Extract the [X, Y] coordinate from the center of the cell holding the provided text.  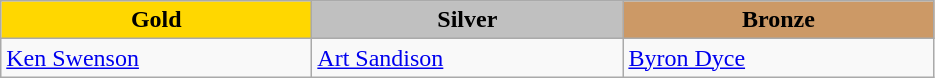
Byron Dyce [778, 58]
Ken Swenson [156, 58]
Silver [468, 20]
Art Sandison [468, 58]
Gold [156, 20]
Bronze [778, 20]
